Identify which cell holds the provided text, then report its (x, y) central coordinate. 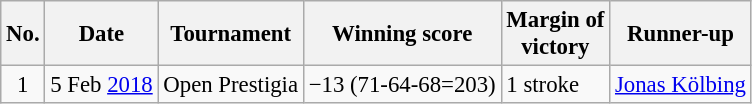
Winning score (402, 34)
−13 (71-64-68=203) (402, 85)
Margin ofvictory (556, 34)
Date (102, 34)
1 stroke (556, 85)
Open Prestigia (230, 85)
No. (23, 34)
Runner-up (681, 34)
5 Feb 2018 (102, 85)
1 (23, 85)
Tournament (230, 34)
Jonas Kölbing (681, 85)
